Locate the cell with the specified text and output its (x, y) center coordinate. 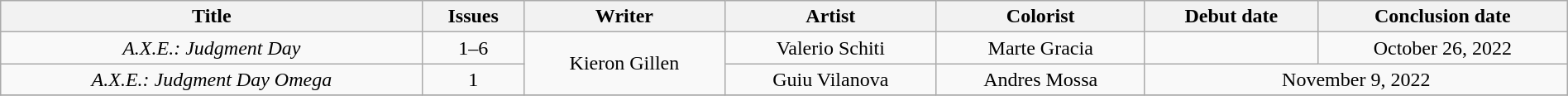
1–6 (473, 48)
Debut date (1231, 17)
Kieron Gillen (624, 64)
Valerio Schiti (830, 48)
Colorist (1040, 17)
Title (212, 17)
Conclusion date (1442, 17)
Marte Gracia (1040, 48)
A.X.E.: Judgment Day (212, 48)
Artist (830, 17)
1 (473, 79)
Guiu Vilanova (830, 79)
Andres Mossa (1040, 79)
Issues (473, 17)
A.X.E.: Judgment Day Omega (212, 79)
October 26, 2022 (1442, 48)
November 9, 2022 (1356, 79)
Writer (624, 17)
